Return the (X, Y) coordinate for the center point of the cell that contains the specified text.  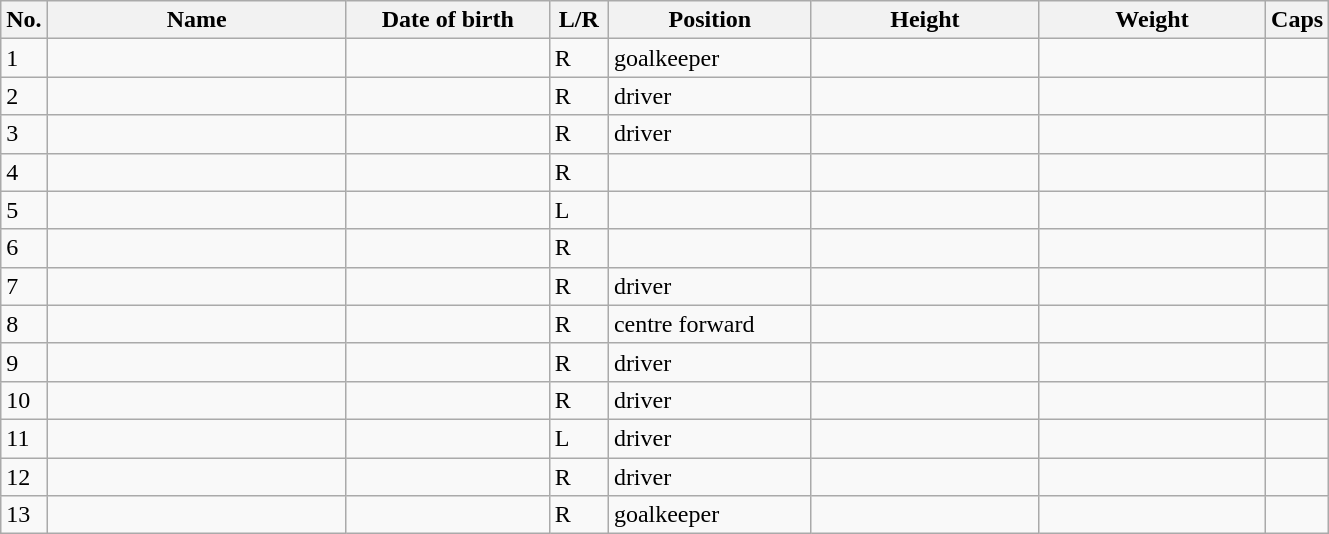
13 (24, 515)
2 (24, 96)
6 (24, 248)
11 (24, 438)
7 (24, 286)
L/R (578, 20)
10 (24, 400)
Caps (1298, 20)
3 (24, 134)
Position (710, 20)
9 (24, 362)
Height (924, 20)
12 (24, 477)
Name (196, 20)
8 (24, 324)
No. (24, 20)
Date of birth (448, 20)
centre forward (710, 324)
1 (24, 58)
4 (24, 172)
5 (24, 210)
Weight (1152, 20)
